Capture the cell that displays the provided text and extract its (X, Y) central coordinate. 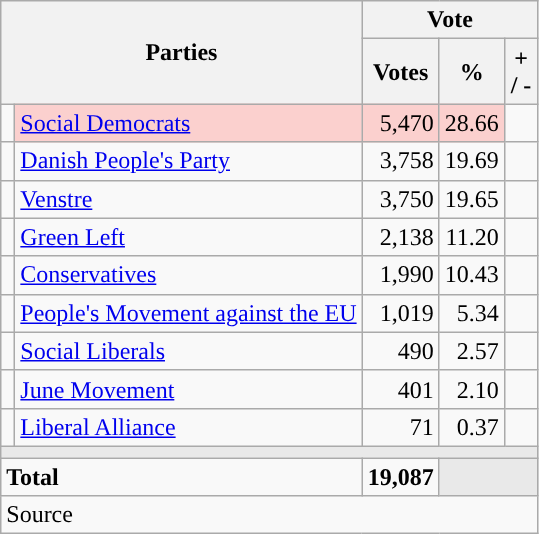
+ / - (521, 72)
28.66 (472, 123)
10.43 (472, 275)
3,750 (400, 199)
2,138 (400, 237)
% (472, 72)
People's Movement against the EU (188, 313)
Danish People's Party (188, 161)
Social Democrats (188, 123)
2.57 (472, 351)
Total (182, 477)
401 (400, 389)
Source (270, 515)
19.65 (472, 199)
3,758 (400, 161)
19,087 (400, 477)
June Movement (188, 389)
5.34 (472, 313)
Votes (400, 72)
19.69 (472, 161)
Venstre (188, 199)
Vote (450, 20)
Social Liberals (188, 351)
11.20 (472, 237)
490 (400, 351)
71 (400, 427)
Conservatives (188, 275)
2.10 (472, 389)
Green Left (188, 237)
Parties (182, 52)
0.37 (472, 427)
1,019 (400, 313)
Liberal Alliance (188, 427)
5,470 (400, 123)
1,990 (400, 275)
